Locate the cell with the specified text and output its [X, Y] center coordinate. 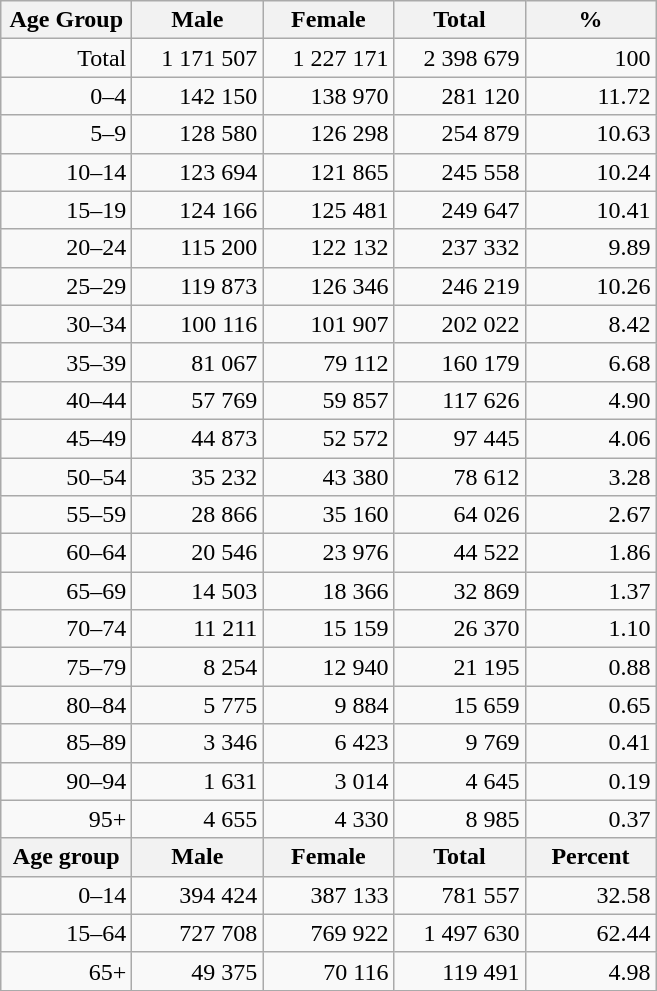
4 655 [198, 819]
0–14 [66, 895]
10–14 [66, 172]
79 112 [328, 362]
35 160 [328, 515]
1 171 507 [198, 58]
57 769 [198, 400]
1 631 [198, 781]
32 869 [460, 591]
32.58 [590, 895]
126 298 [328, 134]
8 254 [198, 667]
Age Group [66, 20]
394 424 [198, 895]
123 694 [198, 172]
781 557 [460, 895]
64 026 [460, 515]
59 857 [328, 400]
138 970 [328, 96]
15–19 [66, 210]
44 522 [460, 553]
97 445 [460, 438]
237 332 [460, 248]
35–39 [66, 362]
Age group [66, 857]
1 497 630 [460, 933]
50–54 [66, 477]
35 232 [198, 477]
769 922 [328, 933]
3 346 [198, 743]
11.72 [590, 96]
125 481 [328, 210]
3 014 [328, 781]
128 580 [198, 134]
11 211 [198, 629]
25–29 [66, 286]
387 133 [328, 895]
65–69 [66, 591]
4.90 [590, 400]
26 370 [460, 629]
20–24 [66, 248]
115 200 [198, 248]
9.89 [590, 248]
18 366 [328, 591]
Percent [590, 857]
281 120 [460, 96]
15–64 [66, 933]
40–44 [66, 400]
6 423 [328, 743]
0–4 [66, 96]
1.37 [590, 591]
55–59 [66, 515]
14 503 [198, 591]
119 491 [460, 971]
65+ [66, 971]
0.37 [590, 819]
8 985 [460, 819]
2.67 [590, 515]
62.44 [590, 933]
0.65 [590, 705]
0.41 [590, 743]
0.19 [590, 781]
1.10 [590, 629]
28 866 [198, 515]
60–64 [66, 553]
124 166 [198, 210]
4.98 [590, 971]
12 940 [328, 667]
202 022 [460, 324]
21 195 [460, 667]
119 873 [198, 286]
43 380 [328, 477]
10.41 [590, 210]
2 398 679 [460, 58]
44 873 [198, 438]
6.68 [590, 362]
81 067 [198, 362]
5–9 [66, 134]
249 647 [460, 210]
78 612 [460, 477]
45–49 [66, 438]
160 179 [460, 362]
5 775 [198, 705]
117 626 [460, 400]
4 330 [328, 819]
1.86 [590, 553]
90–94 [66, 781]
20 546 [198, 553]
100 116 [198, 324]
0.88 [590, 667]
15 159 [328, 629]
% [590, 20]
9 884 [328, 705]
10.24 [590, 172]
85–89 [66, 743]
95+ [66, 819]
246 219 [460, 286]
9 769 [460, 743]
727 708 [198, 933]
4 645 [460, 781]
121 865 [328, 172]
49 375 [198, 971]
52 572 [328, 438]
10.26 [590, 286]
23 976 [328, 553]
126 346 [328, 286]
1 227 171 [328, 58]
75–79 [66, 667]
70–74 [66, 629]
142 150 [198, 96]
4.06 [590, 438]
70 116 [328, 971]
30–34 [66, 324]
3.28 [590, 477]
122 132 [328, 248]
80–84 [66, 705]
245 558 [460, 172]
15 659 [460, 705]
100 [590, 58]
101 907 [328, 324]
8.42 [590, 324]
254 879 [460, 134]
10.63 [590, 134]
